Detect which cell encompasses the target text, then output its (X, Y) center coordinate. 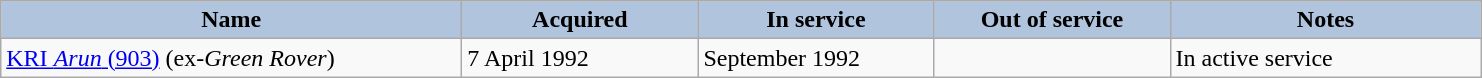
Acquired (580, 20)
KRI Arun (903) (ex-Green Rover) (232, 58)
September 1992 (816, 58)
In service (816, 20)
Notes (1326, 20)
Name (232, 20)
In active service (1326, 58)
7 April 1992 (580, 58)
Out of service (1052, 20)
